Return the (x, y) coordinate for the center point of the cell that contains the specified text.  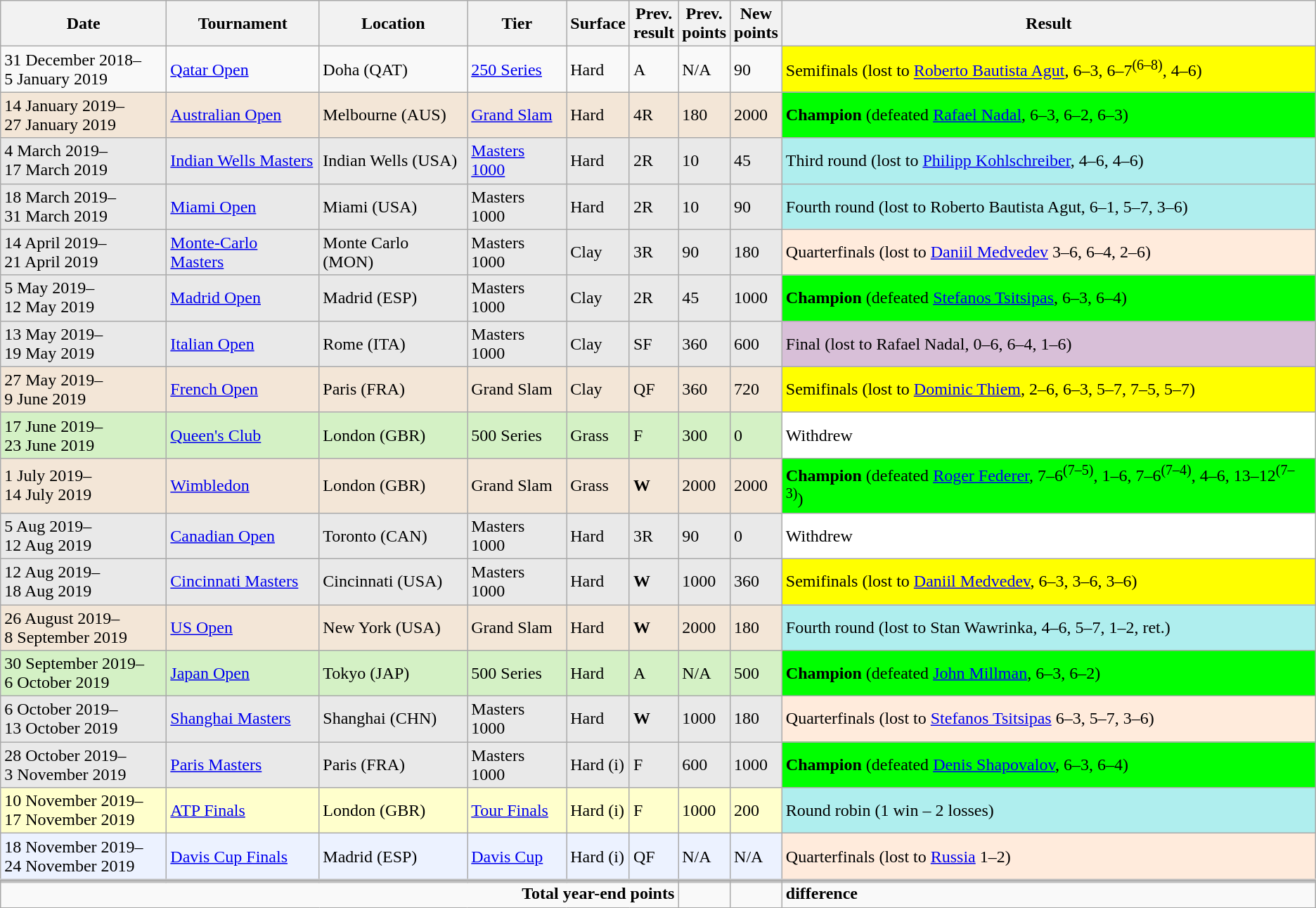
Davis Cup Finals (243, 857)
Indian Wells (USA) (394, 160)
Cincinnati Masters (243, 581)
Third round (lost to Philipp Kohlschreiber, 4–6, 4–6) (1049, 160)
Round robin (1 win – 2 losses) (1049, 810)
Miami (USA) (394, 207)
13 May 2019–19 May 2019 (84, 343)
US Open (243, 627)
New York (USA) (394, 627)
500 (756, 674)
27 May 2019–9 June 2019 (84, 390)
Quarterfinals (lost to Russia 1–2) (1049, 857)
6 October 2019–13 October 2019 (84, 719)
Indian Wells Masters (243, 160)
Final (lost to Rafael Nadal, 0–6, 6–4, 1–6) (1049, 343)
17 June 2019–23 June 2019 (84, 435)
Date (84, 24)
Toronto (CAN) (394, 536)
Champion (defeated Denis Shapovalov, 6–3, 6–4) (1049, 765)
Surface (598, 24)
18 March 2019–31 March 2019 (84, 207)
30 September 2019–6 October 2019 (84, 674)
720 (756, 390)
Australian Open (243, 115)
14 January 2019–27 January 2019 (84, 115)
12 Aug 2019–18 Aug 2019 (84, 581)
Prev.points (704, 24)
Tokyo (JAP) (394, 674)
1 July 2019–14 July 2019 (84, 485)
Shanghai (CHN) (394, 719)
Madrid Open (243, 298)
SF (654, 343)
Qatar Open (243, 69)
Japan Open (243, 674)
Champion (defeated Roger Federer, 7–6(7–5), 1–6, 7–6(7–4), 4–6, 13–12(7–3)) (1049, 485)
4 March 2019–17 March 2019 (84, 160)
Semifinals (lost to Roberto Bautista Agut, 6–3, 6–7(6–8), 4–6) (1049, 69)
Tournament (243, 24)
French Open (243, 390)
Fourth round (lost to Roberto Bautista Agut, 6–1, 5–7, 3–6) (1049, 207)
Cincinnati (USA) (394, 581)
Champion (defeated Stefanos Tsitsipas, 6–3, 6–4) (1049, 298)
Location (394, 24)
Champion (defeated John Millman, 6–3, 6–2) (1049, 674)
300 (704, 435)
Canadian Open (243, 536)
Queen's Club (243, 435)
Paris Masters (243, 765)
Monte-Carlo Masters (243, 252)
Semifinals (lost to Dominic Thiem, 2–6, 6–3, 5–7, 7–5, 5–7) (1049, 390)
Wimbledon (243, 485)
Fourth round (lost to Stan Wawrinka, 4–6, 5–7, 1–2, ret.) (1049, 627)
Total year-end points (340, 894)
Semifinals (lost to Daniil Medvedev, 6–3, 3–6, 3–6) (1049, 581)
Champion (defeated Rafael Nadal, 6–3, 6–2, 6–3) (1049, 115)
Miami Open (243, 207)
31 December 2018–5 January 2019 (84, 69)
14 April 2019–21 April 2019 (84, 252)
Monte Carlo (MON) (394, 252)
Davis Cup (517, 857)
250 Series (517, 69)
200 (756, 810)
Quarterfinals (lost to Stefanos Tsitsipas 6–3, 5–7, 3–6) (1049, 719)
Newpoints (756, 24)
Quarterfinals (lost to Daniil Medvedev 3–6, 6–4, 2–6) (1049, 252)
5 Aug 2019–12 Aug 2019 (84, 536)
Result (1049, 24)
28 October 2019–3 November 2019 (84, 765)
5 May 2019–12 May 2019 (84, 298)
ATP Finals (243, 810)
Melbourne (AUS) (394, 115)
Tier (517, 24)
Shanghai Masters (243, 719)
Rome (ITA) (394, 343)
18 November 2019–24 November 2019 (84, 857)
4R (654, 115)
10 November 2019–17 November 2019 (84, 810)
Doha (QAT) (394, 69)
Tour Finals (517, 810)
Prev.result (654, 24)
26 August 2019–8 September 2019 (84, 627)
Italian Open (243, 343)
difference (1049, 894)
